Return the [x, y] coordinate for the center point of the cell that contains the specified text.  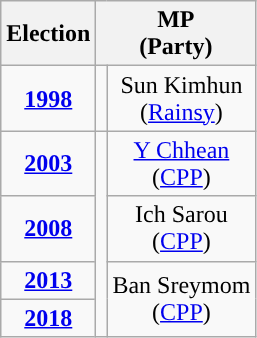
1998 [48, 98]
2013 [48, 280]
MP(Party) [176, 34]
2008 [48, 228]
Sun Kimhun(Rainsy) [182, 98]
Ban Sreymom(CPP) [182, 299]
Y Chhean(CPP) [182, 164]
Ich Sarou(CPP) [182, 228]
Election [48, 34]
2003 [48, 164]
2018 [48, 318]
